For the text-containing cell, return its midpoint in [X, Y] coordinate format. 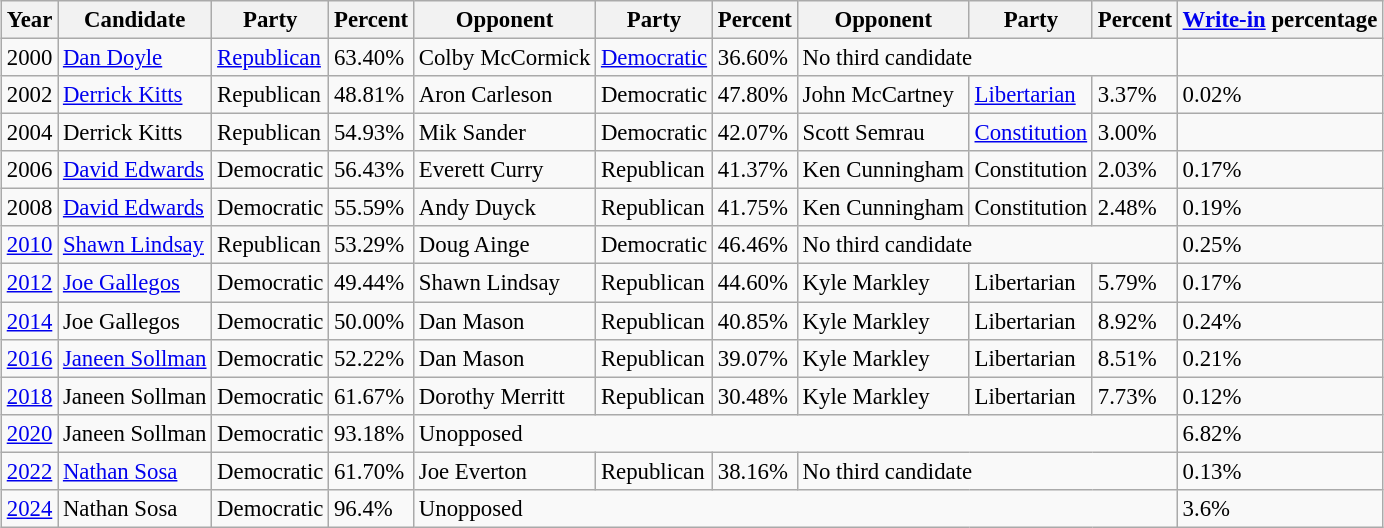
2006 [29, 170]
Year [29, 20]
2024 [29, 508]
2016 [29, 358]
0.02% [1280, 95]
56.43% [372, 170]
5.79% [1134, 283]
8.51% [1134, 358]
2004 [29, 133]
63.40% [372, 57]
36.60% [754, 57]
Scott Semrau [883, 133]
2.48% [1134, 208]
John McCartney [883, 95]
2010 [29, 245]
41.75% [754, 208]
2000 [29, 57]
3.37% [1134, 95]
93.18% [372, 433]
2020 [29, 433]
61.70% [372, 471]
46.46% [754, 245]
54.93% [372, 133]
40.85% [754, 321]
Mik Sander [504, 133]
2014 [29, 321]
50.00% [372, 321]
Doug Ainge [504, 245]
Dorothy Merritt [504, 396]
Aron Carleson [504, 95]
Dan Doyle [135, 57]
Candidate [135, 20]
47.80% [754, 95]
0.25% [1280, 245]
61.67% [372, 396]
38.16% [754, 471]
Joe Everton [504, 471]
7.73% [1134, 396]
2002 [29, 95]
0.13% [1280, 471]
0.21% [1280, 358]
Write-in percentage [1280, 20]
41.37% [754, 170]
52.22% [372, 358]
30.48% [754, 396]
0.19% [1280, 208]
Everett Curry [504, 170]
Colby McCormick [504, 57]
3.6% [1280, 508]
2.03% [1134, 170]
3.00% [1134, 133]
55.59% [372, 208]
2018 [29, 396]
2022 [29, 471]
0.12% [1280, 396]
2012 [29, 283]
39.07% [754, 358]
53.29% [372, 245]
0.24% [1280, 321]
48.81% [372, 95]
44.60% [754, 283]
96.4% [372, 508]
42.07% [754, 133]
Andy Duyck [504, 208]
8.92% [1134, 321]
2008 [29, 208]
49.44% [372, 283]
6.82% [1280, 433]
